Pinpoint the cell where the given text exists, returning its [X, Y] midpoint coordinate. 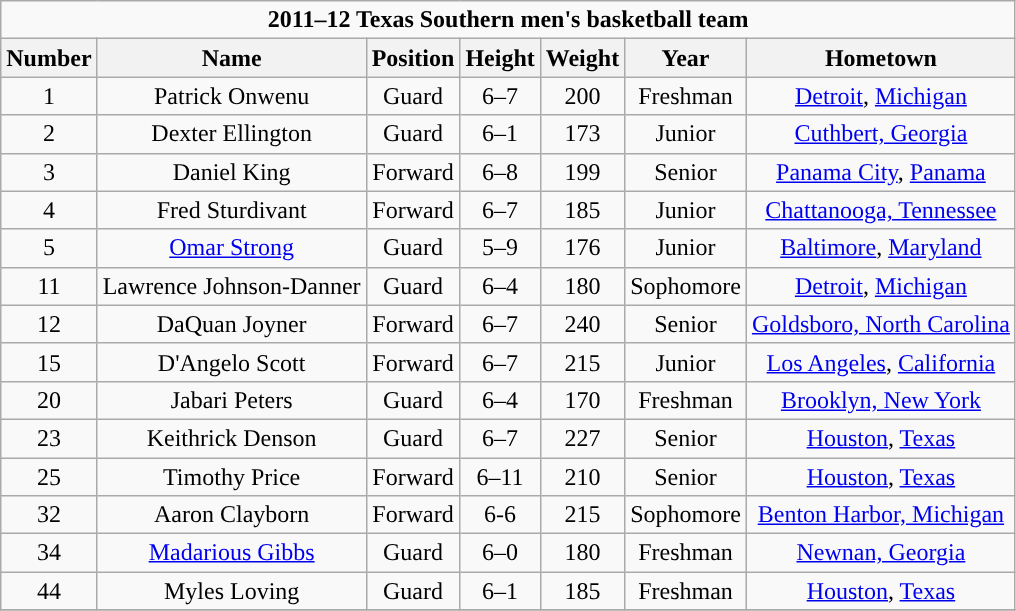
12 [49, 324]
Hometown [880, 58]
Omar Strong [232, 248]
Dexter Ellington [232, 134]
227 [582, 438]
32 [49, 515]
170 [582, 400]
6–8 [500, 172]
Aaron Clayborn [232, 515]
Myles Loving [232, 591]
23 [49, 438]
D'Angelo Scott [232, 362]
3 [49, 172]
Baltimore, Maryland [880, 248]
176 [582, 248]
Cuthbert, Georgia [880, 134]
Daniel King [232, 172]
Weight [582, 58]
34 [49, 553]
2 [49, 134]
2011–12 Texas Southern men's basketball team [508, 20]
11 [49, 286]
Jabari Peters [232, 400]
6-6 [500, 515]
Chattanooga, Tennessee [880, 210]
6–0 [500, 553]
Los Angeles, California [880, 362]
1 [49, 96]
44 [49, 591]
Height [500, 58]
25 [49, 477]
Timothy Price [232, 477]
Keithrick Denson [232, 438]
5 [49, 248]
Year [686, 58]
200 [582, 96]
Benton Harbor, Michigan [880, 515]
173 [582, 134]
Lawrence Johnson-Danner [232, 286]
Madarious Gibbs [232, 553]
DaQuan Joyner [232, 324]
Brooklyn, New York [880, 400]
Number [49, 58]
Goldsboro, North Carolina [880, 324]
199 [582, 172]
Position [413, 58]
6–11 [500, 477]
Fred Sturdivant [232, 210]
240 [582, 324]
4 [49, 210]
210 [582, 477]
Panama City, Panama [880, 172]
15 [49, 362]
20 [49, 400]
5–9 [500, 248]
Newnan, Georgia [880, 553]
Patrick Onwenu [232, 96]
Name [232, 58]
